Return the (X, Y) coordinate for the center point of the cell that contains the specified text.  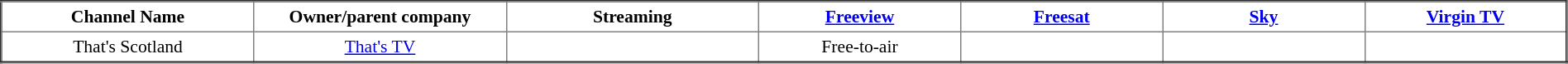
That's Scotland (127, 47)
Owner/parent company (380, 17)
That's TV (380, 47)
Freeview (859, 17)
Free-to-air (859, 47)
Virgin TV (1465, 17)
Streaming (632, 17)
Sky (1264, 17)
Freesat (1062, 17)
Channel Name (127, 17)
